Find where the given text appears and provide that cell's center as (X, Y) coordinate. 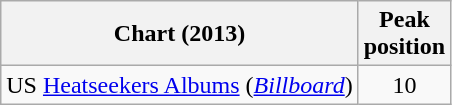
Peakposition (404, 34)
US Heatseekers Albums (Billboard) (180, 85)
Chart (2013) (180, 34)
10 (404, 85)
